Locate the cell with the specified text and output its (x, y) center coordinate. 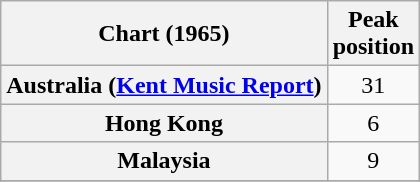
6 (373, 123)
Malaysia (164, 161)
Hong Kong (164, 123)
Australia (Kent Music Report) (164, 85)
Chart (1965) (164, 34)
Peakposition (373, 34)
9 (373, 161)
31 (373, 85)
